Extract the (x, y) coordinate from the center of the cell holding the provided text.  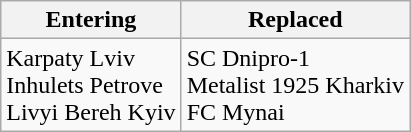
SC Dnipro-1Metalist 1925 KharkivFC Mynai (295, 85)
Replaced (295, 20)
Karpaty LvivInhulets PetroveLivyi Bereh Kyiv (91, 85)
Entering (91, 20)
